Extract the (x, y) coordinate from the center of the cell holding the provided text.  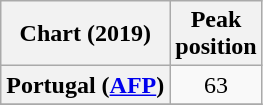
Portugal (AFP) (86, 85)
Peakposition (216, 34)
Chart (2019) (86, 34)
63 (216, 85)
